Identify which cell holds the provided text, then report its [x, y] central coordinate. 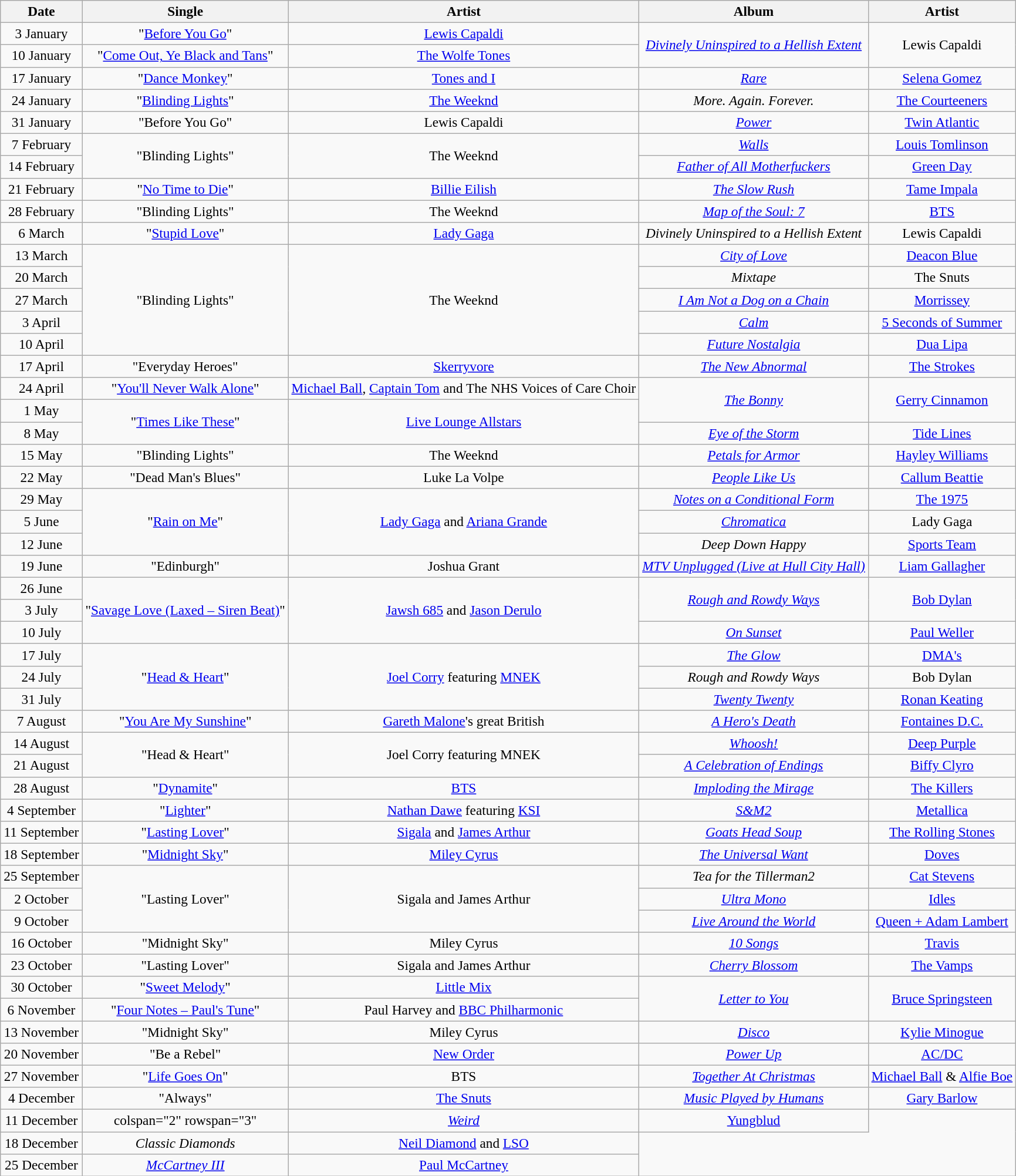
19 June [41, 566]
Eye of the Storm [754, 433]
20 March [41, 278]
The Killers [941, 788]
Selena Gomez [941, 78]
6 March [41, 233]
"Stupid Love" [185, 233]
DMA's [941, 655]
"Everyday Heroes" [185, 366]
29 May [41, 499]
18 December [41, 1143]
Fontaines D.C. [941, 721]
Jawsh 685 and Jason Derulo [464, 611]
3 July [41, 610]
Together At Christmas [754, 1076]
Morrissey [941, 299]
Hayley Williams [941, 455]
Tea for the Tillerman2 [754, 877]
5 June [41, 521]
The Vamps [941, 965]
14 February [41, 167]
colspan="2" rowspan="3" [185, 1120]
Cat Stevens [941, 877]
Goats Head Soup [754, 832]
22 May [41, 477]
S&M2 [754, 810]
Bruce Springsteen [941, 999]
3 April [41, 322]
24 July [41, 677]
"No Time to Die" [185, 189]
13 November [41, 1032]
A Hero's Death [754, 721]
5 Seconds of Summer [941, 322]
Future Nostalgia [754, 344]
Map of the Soul: 7 [754, 211]
The Glow [754, 655]
City of Love [754, 255]
12 June [41, 544]
The Universal Want [754, 854]
Power Up [754, 1054]
31 January [41, 122]
Deacon Blue [941, 255]
Chromatica [754, 521]
The New Abnormal [754, 366]
AC/DC [941, 1054]
Deep Down Happy [754, 544]
27 November [41, 1076]
The Wolfe Tones [464, 56]
3 January [41, 33]
17 July [41, 655]
"Savage Love (Laxed – Siren Beat)" [185, 611]
The Courteeners [941, 100]
Live Around the World [754, 921]
Album [754, 11]
Dua Lipa [941, 344]
"You Are My Sunshine" [185, 721]
McCartney III [185, 1165]
"Sweet Melody" [185, 988]
I Am Not a Dog on a Chain [754, 299]
Disco [754, 1032]
Petals for Armor [754, 455]
4 September [41, 810]
Michael Ball & Alfie Boe [941, 1076]
Yungblud [754, 1120]
Billie Eilish [464, 189]
The 1975 [941, 499]
Nathan Dawe featuring KSI [464, 810]
Travis [941, 943]
Rare [754, 78]
2 October [41, 899]
Kylie Minogue [941, 1032]
Walls [754, 144]
9 October [41, 921]
Tones and I [464, 78]
Cherry Blossom [754, 965]
The Rolling Stones [941, 832]
7 August [41, 721]
"Edinburgh" [185, 566]
10 April [41, 344]
16 October [41, 943]
Date [41, 11]
Whoosh! [754, 743]
Lady Gaga and Ariana Grande [464, 521]
MTV Unplugged (Live at Hull City Hall) [754, 566]
Neil Diamond and LSO [464, 1143]
Luke La Volpe [464, 477]
The Bonny [754, 400]
18 September [41, 854]
Queen + Adam Lambert [941, 921]
"Four Notes – Paul's Tune" [185, 1009]
"Always" [185, 1099]
4 December [41, 1099]
Father of All Motherfuckers [754, 167]
Letter to You [754, 999]
Live Lounge Allstars [464, 422]
26 June [41, 588]
On Sunset [754, 632]
Twenty Twenty [754, 699]
Little Mix [464, 988]
Gary Barlow [941, 1099]
Deep Purple [941, 743]
Metallica [941, 810]
20 November [41, 1054]
24 April [41, 389]
"Dance Monkey" [185, 78]
Green Day [941, 167]
Doves [941, 854]
11 December [41, 1120]
Imploding the Mirage [754, 788]
27 March [41, 299]
"Dead Man's Blues" [185, 477]
Michael Ball, Captain Tom and The NHS Voices of Care Choir [464, 389]
10 Songs [754, 943]
"Times Like These" [185, 422]
25 September [41, 877]
10 July [41, 632]
"Life Goes On" [185, 1076]
28 August [41, 788]
10 January [41, 56]
"Come Out, Ye Black and Tans" [185, 56]
25 December [41, 1165]
Twin Atlantic [941, 122]
21 August [41, 766]
7 February [41, 144]
Ronan Keating [941, 699]
21 February [41, 189]
Tide Lines [941, 433]
14 August [41, 743]
Notes on a Conditional Form [754, 499]
More. Again. Forever. [754, 100]
Skerryvore [464, 366]
Louis Tomlinson [941, 144]
Ultra Mono [754, 899]
Idles [941, 899]
"Be a Rebel" [185, 1054]
Paul Weller [941, 632]
Music Played by Humans [754, 1099]
24 January [41, 100]
"Rain on Me" [185, 521]
31 July [41, 699]
"Dynamite" [185, 788]
Classic Diamonds [185, 1143]
Paul Harvey and BBC Philharmonic [464, 1009]
30 October [41, 988]
People Like Us [754, 477]
17 April [41, 366]
Biffy Clyro [941, 766]
"You'll Never Walk Alone" [185, 389]
Gareth Malone's great British [464, 721]
Weird [464, 1120]
23 October [41, 965]
13 March [41, 255]
11 September [41, 832]
Single [185, 11]
17 January [41, 78]
"Lighter" [185, 810]
1 May [41, 410]
Mixtape [754, 278]
Gerry Cinnamon [941, 400]
Tame Impala [941, 189]
Paul McCartney [464, 1165]
Callum Beattie [941, 477]
The Strokes [941, 366]
6 November [41, 1009]
A Celebration of Endings [754, 766]
28 February [41, 211]
Liam Gallagher [941, 566]
8 May [41, 433]
New Order [464, 1054]
Calm [754, 322]
Sports Team [941, 544]
The Slow Rush [754, 189]
Power [754, 122]
15 May [41, 455]
Joshua Grant [464, 566]
